Capture the cell that displays the provided text and extract its (X, Y) central coordinate. 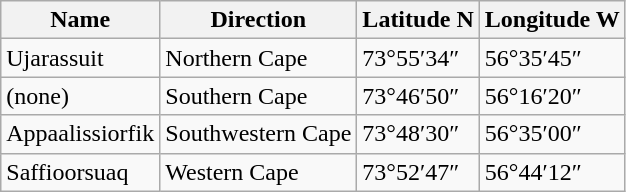
Direction (258, 20)
56°16′20″ (552, 96)
73°55′34″ (418, 58)
Longitude W (552, 20)
Western Cape (258, 172)
73°48′30″ (418, 134)
73°52′47″ (418, 172)
(none) (80, 96)
56°35′00″ (552, 134)
73°46′50″ (418, 96)
56°35′45″ (552, 58)
56°44′12″ (552, 172)
Saffioorsuaq (80, 172)
Southern Cape (258, 96)
Latitude N (418, 20)
Appaalissiorfik (80, 134)
Name (80, 20)
Northern Cape (258, 58)
Ujarassuit (80, 58)
Southwestern Cape (258, 134)
